Search for the cell housing the specified text and yield its [X, Y] center coordinate. 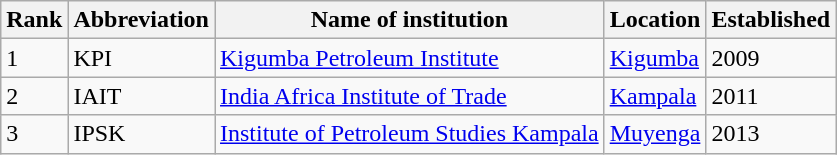
Rank [34, 20]
IAIT [142, 96]
Kigumba [655, 58]
2 [34, 96]
Abbreviation [142, 20]
1 [34, 58]
KPI [142, 58]
IPSK [142, 134]
2009 [771, 58]
Muyenga [655, 134]
Kampala [655, 96]
2011 [771, 96]
Location [655, 20]
Institute of Petroleum Studies Kampala [409, 134]
Established [771, 20]
2013 [771, 134]
Name of institution [409, 20]
India Africa Institute of Trade [409, 96]
3 [34, 134]
Kigumba Petroleum Institute [409, 58]
